Scan for the cell matching the given text and deliver its (X, Y) coordinate at center. 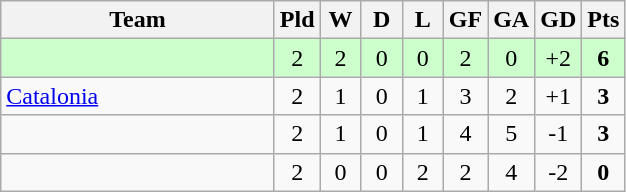
+2 (558, 58)
D (382, 20)
GA (512, 20)
6 (604, 58)
Team (138, 20)
GF (465, 20)
W (340, 20)
-2 (558, 172)
GD (558, 20)
-1 (558, 134)
Pts (604, 20)
5 (512, 134)
Pld (297, 20)
Catalonia (138, 96)
L (422, 20)
+1 (558, 96)
